For the text-containing cell, return its midpoint in [x, y] coordinate format. 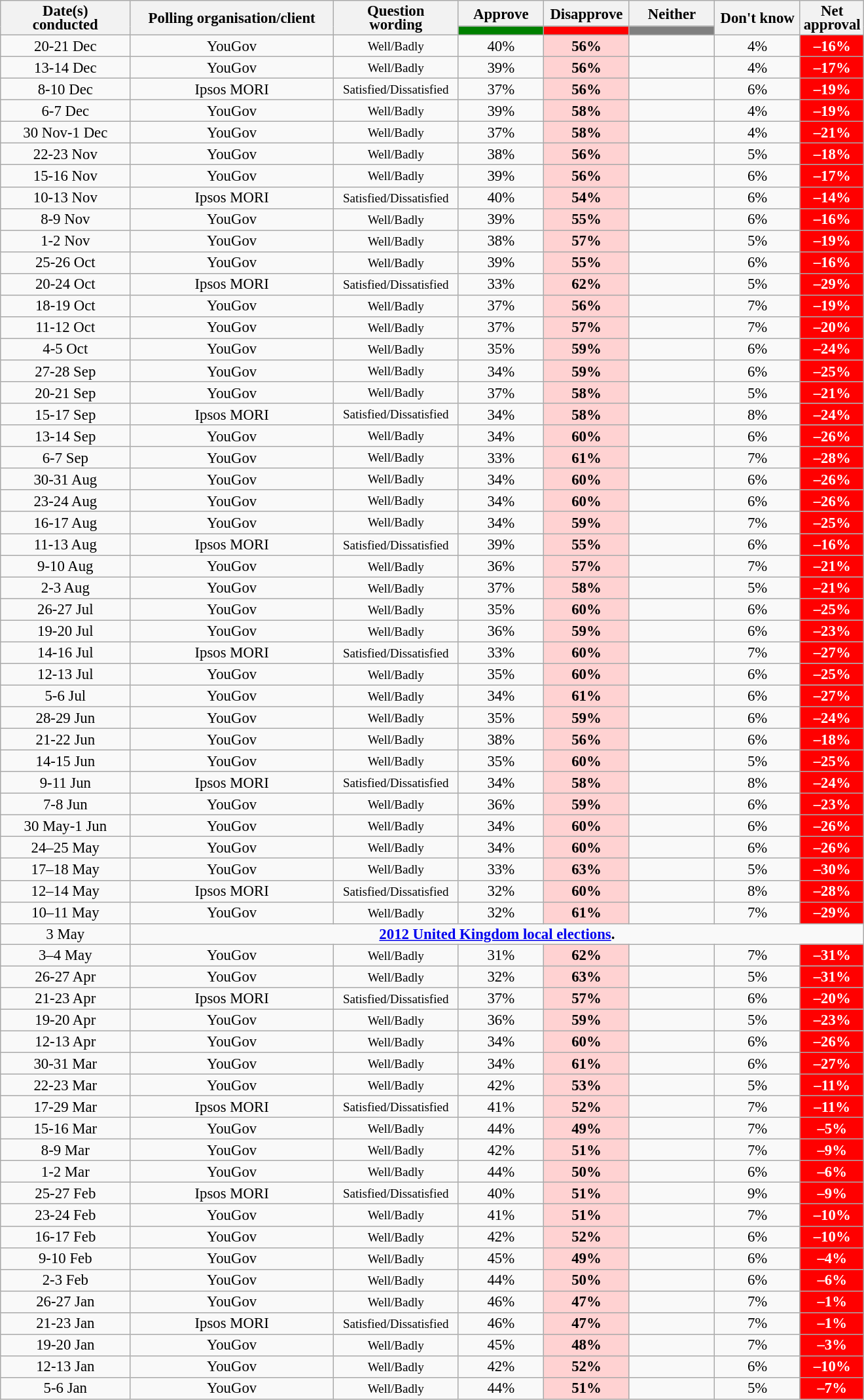
21-22 Jun [65, 740]
19-20 Jan [65, 1345]
Neither [672, 13]
3–4 May [65, 955]
20-21 Dec [65, 46]
1-2 Mar [65, 1172]
26-27 Jul [65, 609]
12-13 Jan [65, 1367]
22-23 Nov [65, 155]
14-16 Jul [65, 652]
26-27 Apr [65, 977]
8-9 Nov [65, 219]
–4% [832, 1259]
–5% [832, 1129]
1-2 Nov [65, 241]
Polling organisation/client [232, 18]
5-6 Jan [65, 1388]
20-21 Sep [65, 393]
30 May-1 Jun [65, 826]
3 May [65, 934]
13-14 Sep [65, 436]
–3% [832, 1345]
17–18 May [65, 870]
9-11 Jun [65, 783]
9-10 Aug [65, 566]
Don't know [758, 18]
15-17 Sep [65, 414]
15-16 Nov [65, 175]
16-17 Feb [65, 1236]
22-23 Mar [65, 1086]
2-3 Feb [65, 1280]
9% [758, 1193]
26-27 Jan [65, 1302]
21-23 Jan [65, 1324]
25-27 Feb [65, 1193]
13-14 Dec [65, 68]
30 Nov-1 Dec [65, 132]
Net approval [832, 18]
7-8 Jun [65, 804]
27-28 Sep [65, 371]
8-9 Mar [65, 1150]
19-20 Jul [65, 631]
30-31 Aug [65, 479]
54% [586, 198]
25-26 Oct [65, 262]
Approve [501, 13]
23-24 Aug [65, 500]
18-19 Oct [65, 306]
Questionwording [395, 18]
17-29 Mar [65, 1107]
6-7 Dec [65, 111]
21-23 Apr [65, 998]
28-29 Jun [65, 718]
10–11 May [65, 913]
19-20 Apr [65, 1020]
48% [586, 1345]
4-5 Oct [65, 350]
24–25 May [65, 847]
2012 United Kingdom local elections. [497, 934]
12-13 Apr [65, 1041]
5-6 Jul [65, 695]
16-17 Aug [65, 523]
14-15 Jun [65, 761]
Disapprove [586, 13]
11-13 Aug [65, 545]
15-16 Mar [65, 1129]
12–14 May [65, 891]
20-24 Oct [65, 284]
30-31 Mar [65, 1063]
11-12 Oct [65, 327]
2-3 Aug [65, 588]
6-7 Sep [65, 457]
Date(s)conducted [65, 18]
23-24 Feb [65, 1215]
9-10 Feb [65, 1259]
–7% [832, 1388]
–14% [832, 198]
8-10 Dec [65, 89]
53% [586, 1086]
–30% [832, 870]
31% [501, 955]
12-13 Jul [65, 674]
10-13 Nov [65, 198]
